Scan for the cell matching the given text and deliver its [X, Y] coordinate at center. 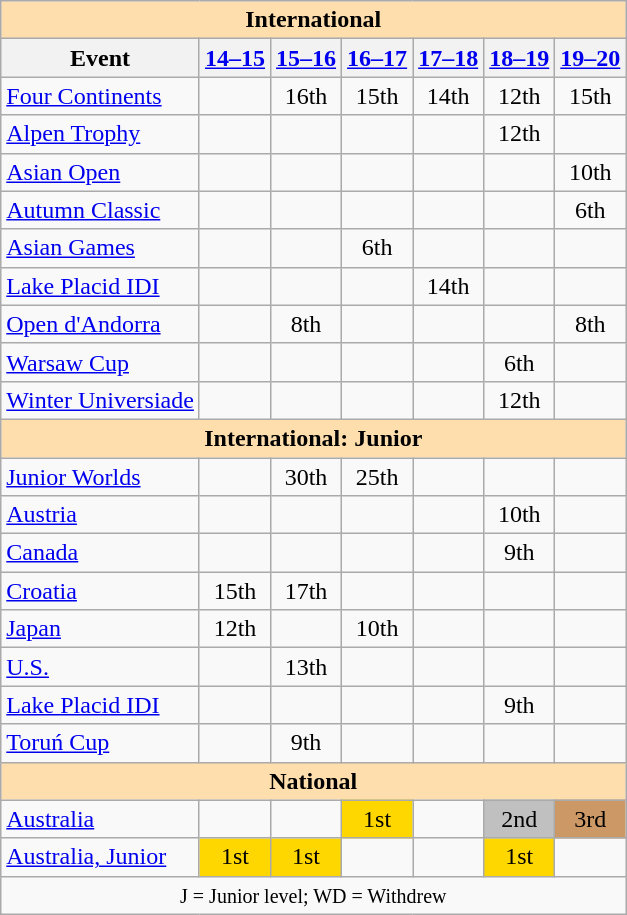
Four Continents [100, 96]
16–17 [378, 58]
Autumn Classic [100, 210]
25th [378, 477]
International [314, 20]
Warsaw Cup [100, 362]
Austria [100, 515]
Alpen Trophy [100, 134]
3rd [590, 819]
Asian Games [100, 248]
30th [306, 477]
Croatia [100, 591]
National [314, 781]
International: Junior [314, 438]
2nd [520, 819]
Australia [100, 819]
Toruń Cup [100, 743]
19–20 [590, 58]
17th [306, 591]
U.S. [100, 667]
Junior Worlds [100, 477]
13th [306, 667]
15–16 [306, 58]
Winter Universiade [100, 400]
Australia, Junior [100, 857]
14–15 [234, 58]
17–18 [448, 58]
Japan [100, 629]
Open d'Andorra [100, 324]
16th [306, 96]
J = Junior level; WD = Withdrew [314, 895]
Canada [100, 553]
Asian Open [100, 172]
Event [100, 58]
18–19 [520, 58]
